For the text-containing cell, return its midpoint in (X, Y) coordinate format. 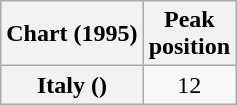
Italy () (72, 85)
12 (189, 85)
Chart (1995) (72, 34)
Peakposition (189, 34)
